Scan for the cell matching the given text and deliver its [x, y] coordinate at center. 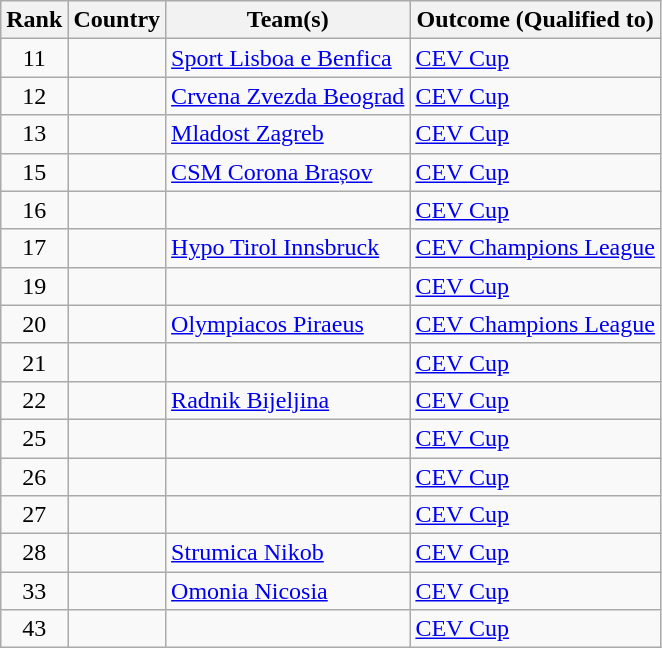
12 [34, 96]
Outcome (Qualified to) [536, 20]
Olympiacos Piraeus [288, 324]
15 [34, 172]
Strumica Nikob [288, 553]
16 [34, 210]
Rank [34, 20]
43 [34, 629]
21 [34, 362]
28 [34, 553]
20 [34, 324]
Team(s) [288, 20]
19 [34, 286]
33 [34, 591]
CSM Corona Brașov [288, 172]
22 [34, 400]
11 [34, 58]
27 [34, 515]
Hypo Tirol Innsbruck [288, 248]
26 [34, 477]
Omonia Nicosia [288, 591]
25 [34, 438]
17 [34, 248]
13 [34, 134]
Sport Lisboa e Benfica [288, 58]
Radnik Bijeljina [288, 400]
Crvena Zvezda Beograd [288, 96]
Country [117, 20]
Mladost Zagreb [288, 134]
